Determine the (x, y) coordinate at the center of the cell enclosing the given text.  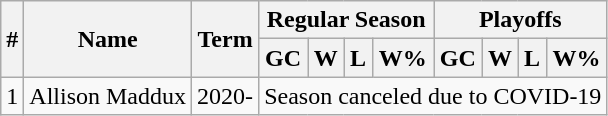
Term (226, 39)
1 (12, 96)
Playoffs (520, 20)
Name (108, 39)
Allison Maddux (108, 96)
Season canceled due to COVID-19 (433, 96)
Regular Season (346, 20)
2020- (226, 96)
# (12, 39)
